Determine the [X, Y] coordinate at the center of the cell enclosing the given text.  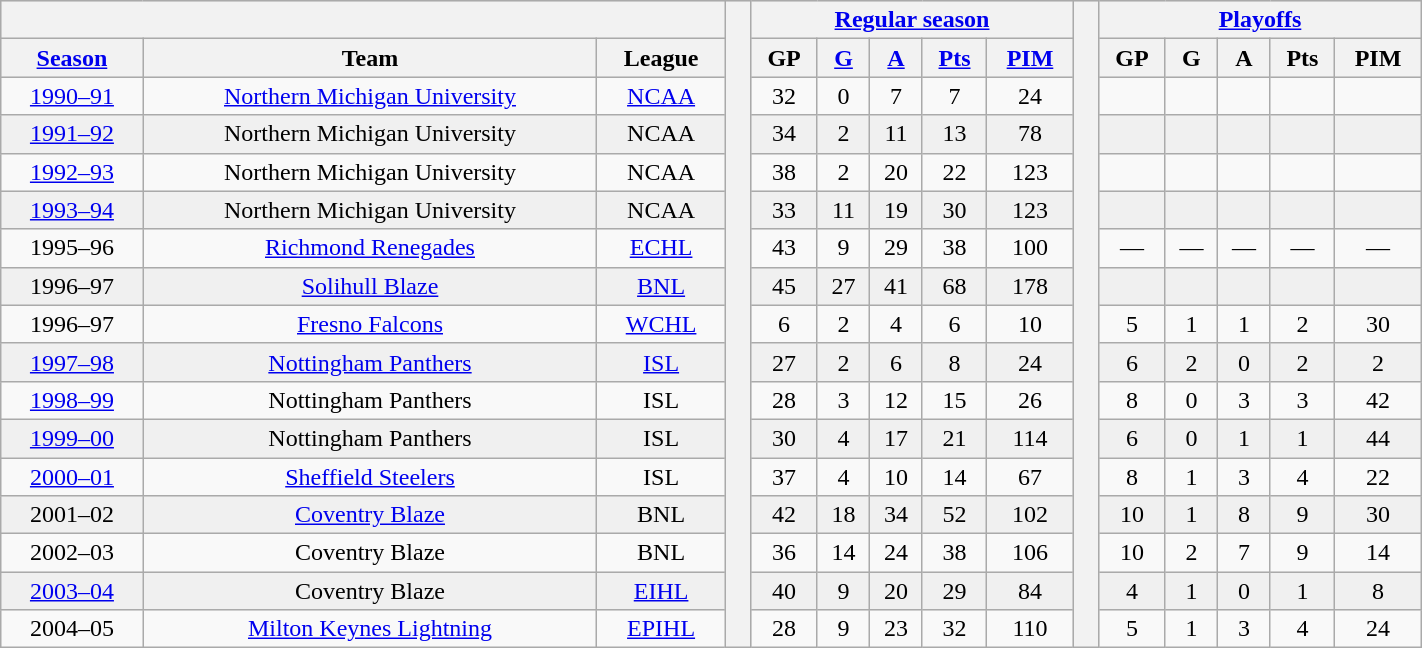
41 [896, 286]
67 [1030, 477]
1991–92 [72, 134]
League [661, 58]
21 [954, 438]
44 [1378, 438]
1993–94 [72, 210]
84 [1030, 591]
178 [1030, 286]
2002–03 [72, 553]
19 [896, 210]
Sheffield Steelers [370, 477]
45 [784, 286]
Milton Keynes Lightning [370, 629]
78 [1030, 134]
WCHL [661, 324]
110 [1030, 629]
Fresno Falcons [370, 324]
52 [954, 515]
33 [784, 210]
102 [1030, 515]
23 [896, 629]
EIHL [661, 591]
1997–98 [72, 362]
Regular season [912, 20]
Season [72, 58]
43 [784, 248]
100 [1030, 248]
18 [843, 515]
1998–99 [72, 400]
1992–93 [72, 172]
1999–00 [72, 438]
2004–05 [72, 629]
36 [784, 553]
Playoffs [1260, 20]
68 [954, 286]
40 [784, 591]
ECHL [661, 248]
2000–01 [72, 477]
2001–02 [72, 515]
1990–91 [72, 96]
17 [896, 438]
EPIHL [661, 629]
2003–04 [72, 591]
114 [1030, 438]
13 [954, 134]
1995–96 [72, 248]
37 [784, 477]
26 [1030, 400]
106 [1030, 553]
15 [954, 400]
12 [896, 400]
Team [370, 58]
Richmond Renegades [370, 248]
Solihull Blaze [370, 286]
